Search for the cell housing the specified text and yield its [x, y] center coordinate. 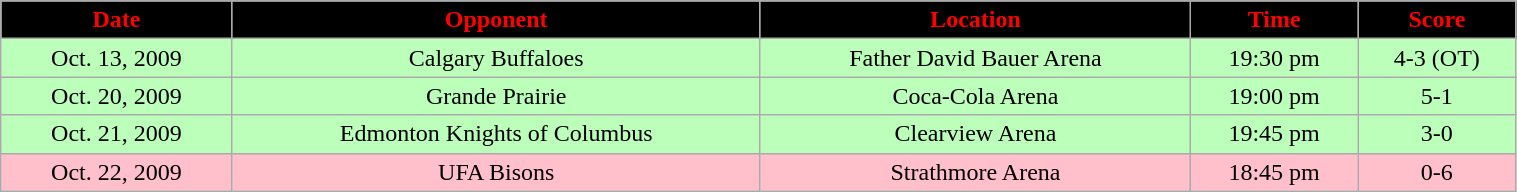
Oct. 21, 2009 [116, 134]
19:00 pm [1274, 96]
Coca-Cola Arena [975, 96]
Oct. 22, 2009 [116, 172]
Edmonton Knights of Columbus [496, 134]
UFA Bisons [496, 172]
5-1 [1437, 96]
Date [116, 20]
Score [1437, 20]
0-6 [1437, 172]
4-3 (OT) [1437, 58]
Time [1274, 20]
3-0 [1437, 134]
Oct. 13, 2009 [116, 58]
Father David Bauer Arena [975, 58]
Grande Prairie [496, 96]
19:45 pm [1274, 134]
Calgary Buffaloes [496, 58]
Strathmore Arena [975, 172]
Clearview Arena [975, 134]
19:30 pm [1274, 58]
Oct. 20, 2009 [116, 96]
Location [975, 20]
18:45 pm [1274, 172]
Opponent [496, 20]
